Return (X, Y) of the center of cell containing provided text 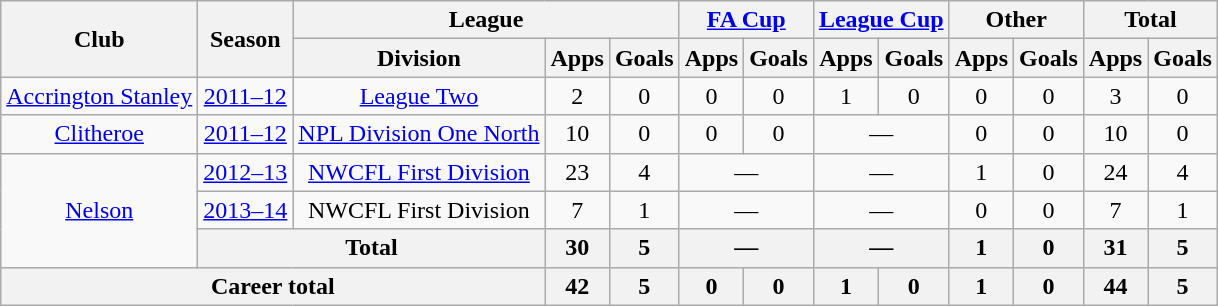
23 (577, 172)
League (486, 20)
31 (1115, 248)
Career total (273, 286)
League Two (419, 96)
FA Cup (746, 20)
44 (1115, 286)
Accrington Stanley (100, 96)
Clitheroe (100, 134)
2013–14 (246, 210)
League Cup (881, 20)
2 (577, 96)
Other (1016, 20)
Club (100, 39)
42 (577, 286)
Nelson (100, 210)
Division (419, 58)
24 (1115, 172)
3 (1115, 96)
30 (577, 248)
NPL Division One North (419, 134)
2012–13 (246, 172)
Season (246, 39)
